From the cell containing the given text, extract its center point as [x, y] coordinate. 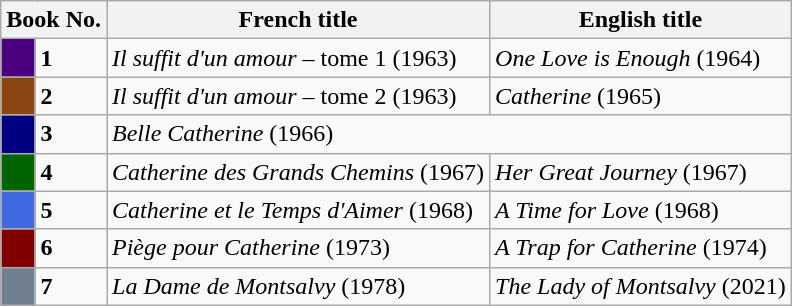
2 [70, 96]
The Lady of Montsalvy (2021) [641, 286]
Piège pour Catherine (1973) [298, 248]
Catherine et le Temps d'Aimer (1968) [298, 210]
5 [70, 210]
Catherine des Grands Chemins (1967) [298, 172]
One Love is Enough (1964) [641, 58]
La Dame de Montsalvy (1978) [298, 286]
French title [298, 20]
6 [70, 248]
A Trap for Catherine (1974) [641, 248]
Book No. [54, 20]
Il suffit d'un amour – tome 2 (1963) [298, 96]
English title [641, 20]
1 [70, 58]
4 [70, 172]
Catherine (1965) [641, 96]
Il suffit d'un amour – tome 1 (1963) [298, 58]
A Time for Love (1968) [641, 210]
3 [70, 134]
Belle Catherine (1966) [448, 134]
Her Great Journey (1967) [641, 172]
7 [70, 286]
